Capture the cell that displays the provided text and extract its [x, y] central coordinate. 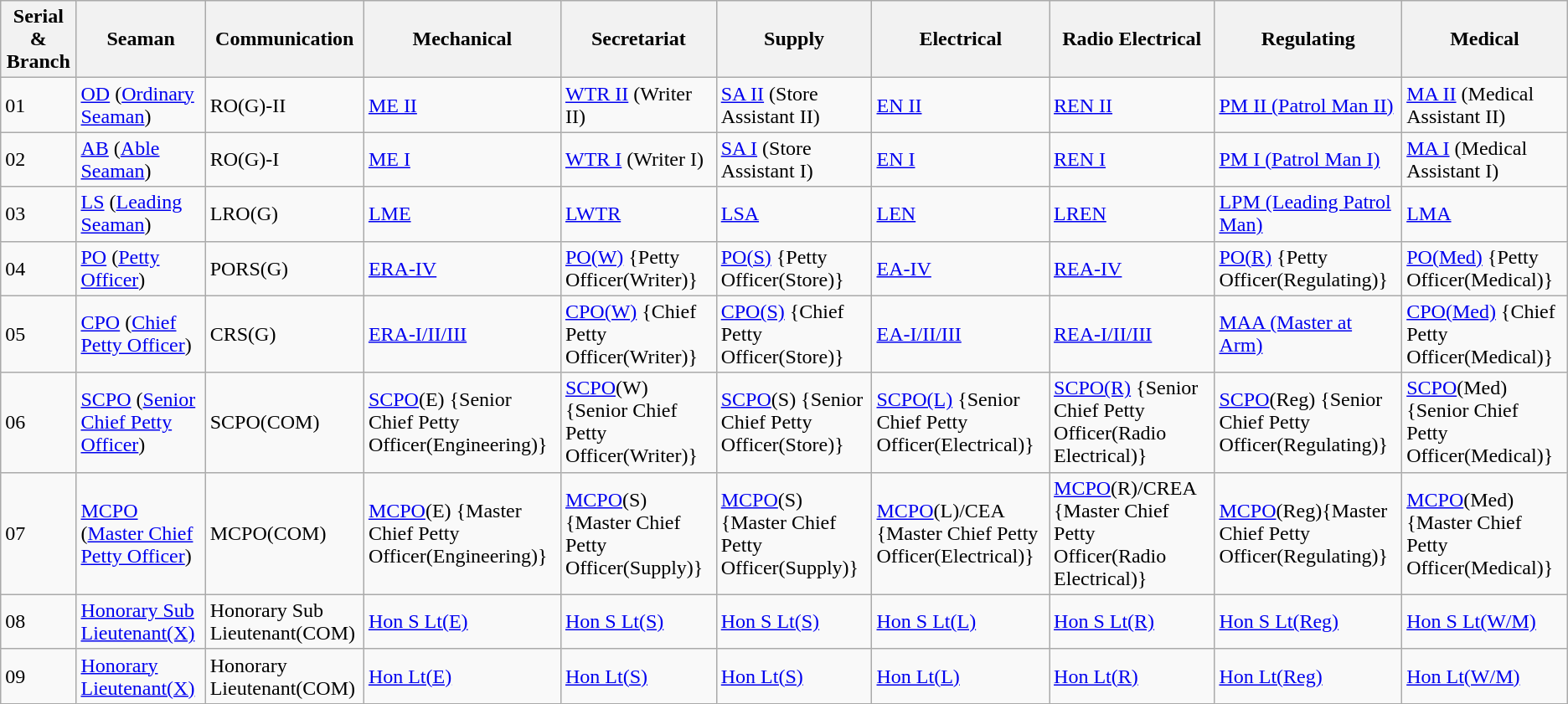
LMA [1485, 214]
LRO(G) [285, 214]
SA II (Store Assistant II) [794, 105]
LWTR [638, 214]
LREN [1132, 214]
01 [39, 105]
MCPO(COM) [285, 533]
MCPO(L)/CEA {Master Chief Petty Officer(Electrical)} [961, 533]
PORS(G) [285, 268]
Hon S Lt(E) [462, 621]
ERA-IV [462, 268]
Regulating [1308, 39]
03 [39, 214]
WTR I (Writer I) [638, 159]
REN II [1132, 105]
Hon S Lt(Reg) [1308, 621]
MCPO(Med) {Master Chief Petty Officer(Medical)} [1485, 533]
LME [462, 214]
ME I [462, 159]
Seaman [141, 39]
PO(R) {Petty Officer(Regulating)} [1308, 268]
Hon S Lt(W/M) [1485, 621]
Communication [285, 39]
07 [39, 533]
Honorary Sub Lieutenant(X) [141, 621]
PM I (Patrol Man I) [1308, 159]
Hon Lt(W/M) [1485, 676]
MAA (Master at Arm) [1308, 334]
Hon Lt(E) [462, 676]
09 [39, 676]
SCPO(Med) {Senior Chief Petty Officer(Medical)} [1485, 422]
05 [39, 334]
ERA-I/II/III [462, 334]
SCPO (Senior Chief Petty Officer) [141, 422]
LS (Leading Seaman) [141, 214]
MCPO(E) {Master Chief Petty Officer(Engineering)} [462, 533]
SCPO(Reg) {Senior Chief Petty Officer(Regulating)} [1308, 422]
PO(W) {Petty Officer(Writer)} [638, 268]
CRS(G) [285, 334]
EN II [961, 105]
Supply [794, 39]
Secretariat [638, 39]
SA I (Store Assistant I) [794, 159]
PO(S) {Petty Officer(Store)} [794, 268]
Radio Electrical [1132, 39]
PO(Med) {Petty Officer(Medical)} [1485, 268]
EN I [961, 159]
MA II (Medical Assistant II) [1485, 105]
OD (Ordinary Seaman) [141, 105]
AB (Able Seaman) [141, 159]
CPO(Med) {Chief Petty Officer(Medical)} [1485, 334]
Honorary Lieutenant(X) [141, 676]
Hon S Lt(R) [1132, 621]
Hon S Lt(L) [961, 621]
ME II [462, 105]
LEN [961, 214]
LSA [794, 214]
Hon Lt(R) [1132, 676]
MCPO (Master Chief Petty Officer) [141, 533]
02 [39, 159]
Hon Lt(L) [961, 676]
CPO (Chief Petty Officer) [141, 334]
08 [39, 621]
SCPO(S) {Senior Chief Petty Officer(Store)} [794, 422]
Serial & Branch [39, 39]
04 [39, 268]
PO (Petty Officer) [141, 268]
EA-IV [961, 268]
SCPO(L) {Senior Chief Petty Officer(Electrical)} [961, 422]
Mechanical [462, 39]
WTR II (Writer II) [638, 105]
PM II (Patrol Man II) [1308, 105]
MA I (Medical Assistant I) [1485, 159]
Electrical [961, 39]
SCPO(E) {Senior Chief Petty Officer(Engineering)} [462, 422]
CPO(W) {Chief Petty Officer(Writer)} [638, 334]
RO(G)-II [285, 105]
SCPO(R) {Senior Chief Petty Officer(Radio Electrical)} [1132, 422]
SCPO(COM) [285, 422]
EA-I/II/III [961, 334]
REA-IV [1132, 268]
CPO(S) {Chief Petty Officer(Store)} [794, 334]
REN I [1132, 159]
MCPO(R)/CREA {Master Chief Petty Officer(Radio Electrical)} [1132, 533]
LPM (Leading Patrol Man) [1308, 214]
SCPO(W) {Senior Chief Petty Officer(Writer)} [638, 422]
06 [39, 422]
REA-I/II/III [1132, 334]
Honorary Sub Lieutenant(COM) [285, 621]
Hon Lt(Reg) [1308, 676]
RO(G)-I [285, 159]
MCPO(Reg){Master Chief Petty Officer(Regulating)} [1308, 533]
Medical [1485, 39]
Honorary Lieutenant(COM) [285, 676]
